Scan for the cell matching the given text and deliver its [x, y] coordinate at center. 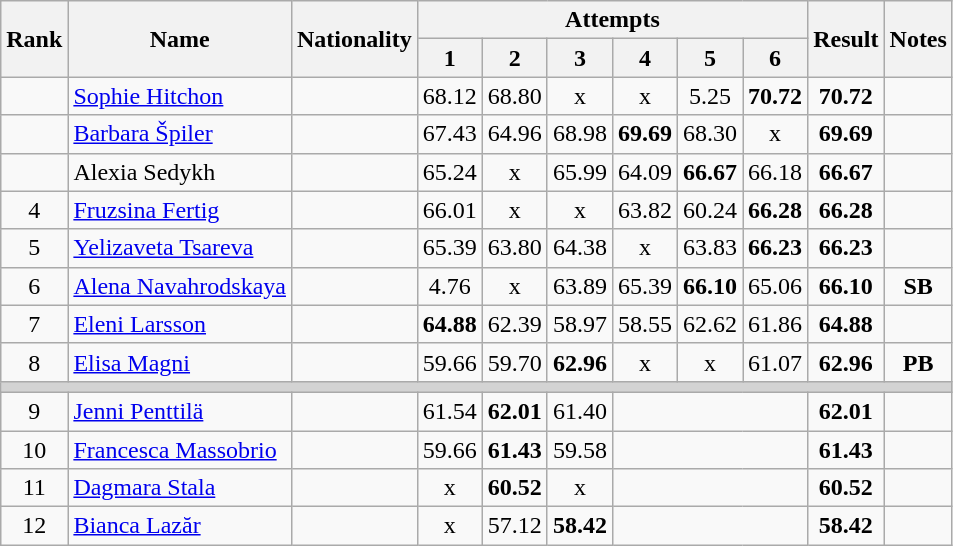
59.70 [514, 362]
64.09 [644, 172]
Notes [918, 39]
SB [918, 286]
7 [34, 324]
10 [34, 449]
68.30 [710, 134]
Bianca Lazăr [180, 526]
61.07 [776, 362]
66.18 [776, 172]
65.06 [776, 286]
58.55 [644, 324]
11 [34, 488]
Attempts [612, 20]
62.39 [514, 324]
Barbara Špiler [180, 134]
63.80 [514, 248]
62.62 [710, 324]
5.25 [710, 96]
Jenni Penttilä [180, 411]
Rank [34, 39]
Fruzsina Fertig [180, 210]
Sophie Hitchon [180, 96]
59.58 [580, 449]
3 [580, 58]
64.38 [580, 248]
1 [450, 58]
9 [34, 411]
61.86 [776, 324]
65.24 [450, 172]
2 [514, 58]
66.01 [450, 210]
PB [918, 362]
63.82 [644, 210]
Alena Navahrodskaya [180, 286]
68.98 [580, 134]
60.24 [710, 210]
68.80 [514, 96]
67.43 [450, 134]
Eleni Larsson [180, 324]
68.12 [450, 96]
61.40 [580, 411]
12 [34, 526]
61.54 [450, 411]
Result [846, 39]
Alexia Sedykh [180, 172]
63.89 [580, 286]
8 [34, 362]
Elisa Magni [180, 362]
Nationality [354, 39]
65.99 [580, 172]
58.97 [580, 324]
4.76 [450, 286]
63.83 [710, 248]
64.96 [514, 134]
57.12 [514, 526]
Name [180, 39]
Francesca Massobrio [180, 449]
Dagmara Stala [180, 488]
Yelizaveta Tsareva [180, 248]
